From the cell containing the given text, extract its center point as [x, y] coordinate. 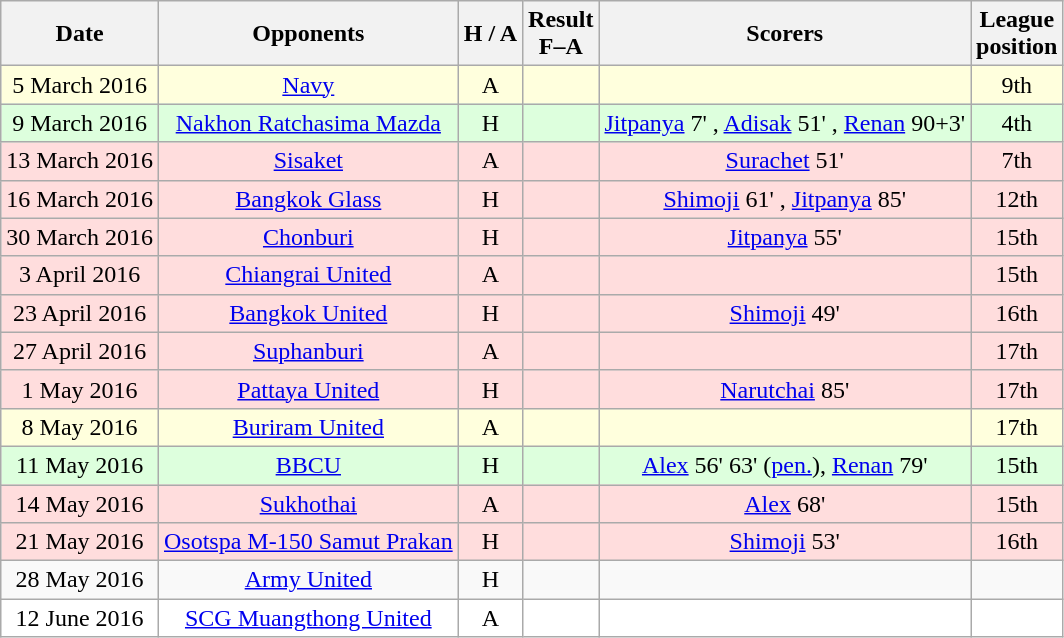
21 May 2016 [80, 542]
BBCU [308, 465]
Shimoji 61' , Jitpanya 85' [785, 199]
7th [1017, 161]
4th [1017, 123]
Shimoji 49' [785, 313]
Suphanburi [308, 351]
Chiangrai United [308, 275]
23 April 2016 [80, 313]
Buriram United [308, 427]
Surachet 51' [785, 161]
Sukhothai [308, 503]
11 May 2016 [80, 465]
Army United [308, 580]
Bangkok United [308, 313]
Alex 68' [785, 503]
ResultF–A [561, 34]
Nakhon Ratchasima Mazda [308, 123]
Chonburi [308, 237]
Alex 56' 63' (pen.), Renan 79' [785, 465]
Pattaya United [308, 389]
Bangkok Glass [308, 199]
3 April 2016 [80, 275]
SCG Muangthong United [308, 618]
27 April 2016 [80, 351]
30 March 2016 [80, 237]
Sisaket [308, 161]
Leagueposition [1017, 34]
Jitpanya 55' [785, 237]
9th [1017, 85]
H / A [490, 34]
16 March 2016 [80, 199]
12 June 2016 [80, 618]
8 May 2016 [80, 427]
Shimoji 53' [785, 542]
5 March 2016 [80, 85]
12th [1017, 199]
Date [80, 34]
14 May 2016 [80, 503]
9 March 2016 [80, 123]
13 March 2016 [80, 161]
Jitpanya 7' , Adisak 51' , Renan 90+3' [785, 123]
Narutchai 85' [785, 389]
Osotspa M-150 Samut Prakan [308, 542]
Scorers [785, 34]
Opponents [308, 34]
Navy [308, 85]
28 May 2016 [80, 580]
1 May 2016 [80, 389]
